Find where the given text appears and provide that cell's center as [x, y] coordinate. 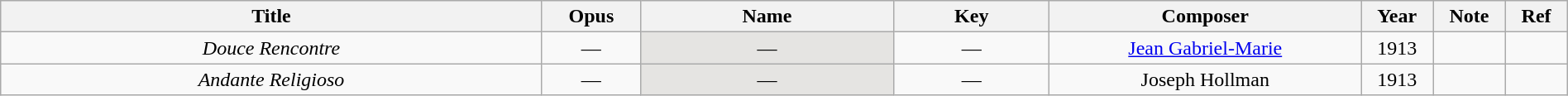
Joseph Hollman [1206, 79]
Note [1469, 17]
Name [767, 17]
Douce Rencontre [271, 48]
Opus [590, 17]
Title [271, 17]
Composer [1206, 17]
Ref [1537, 17]
Key [972, 17]
Jean Gabriel-Marie [1206, 48]
Year [1398, 17]
Andante Religioso [271, 79]
